Find where the given text appears and provide that cell's center as [X, Y] coordinate. 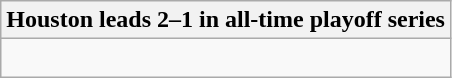
Houston leads 2–1 in all-time playoff series [226, 20]
